Detect which cell encompasses the target text, then output its (x, y) center coordinate. 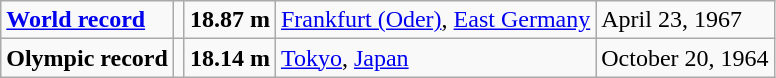
April 23, 1967 (685, 20)
18.14 m (230, 58)
Frankfurt (Oder), East Germany (435, 20)
Olympic record (88, 58)
World record (88, 20)
Tokyo, Japan (435, 58)
18.87 m (230, 20)
October 20, 1964 (685, 58)
